Output the (x, y) coordinate of the center of the cell containing the given text.  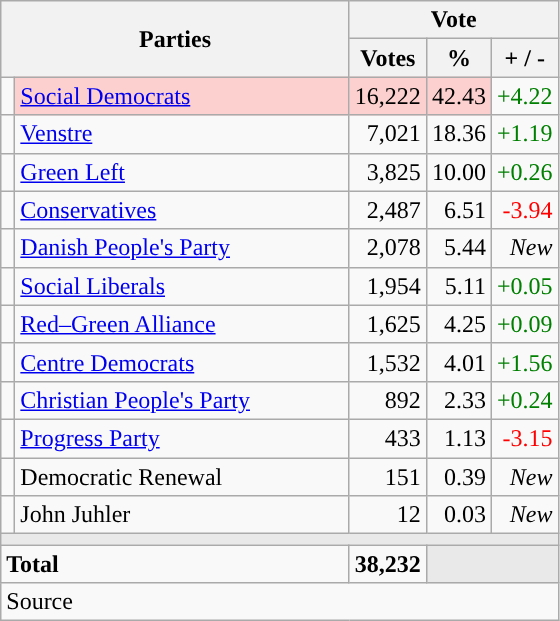
-3.15 (524, 438)
+0.05 (524, 286)
3,825 (388, 172)
John Juhler (182, 515)
10.00 (458, 172)
7,021 (388, 134)
Social Democrats (182, 96)
Source (280, 602)
Vote (454, 20)
42.43 (458, 96)
Votes (388, 58)
Progress Party (182, 438)
Social Liberals (182, 286)
5.11 (458, 286)
Democratic Renewal (182, 477)
16,222 (388, 96)
Green Left (182, 172)
0.03 (458, 515)
892 (388, 400)
2,487 (388, 210)
2,078 (388, 248)
Parties (176, 39)
2.33 (458, 400)
4.01 (458, 362)
1,625 (388, 324)
1,954 (388, 286)
5.44 (458, 248)
12 (388, 515)
+1.19 (524, 134)
+1.56 (524, 362)
Danish People's Party (182, 248)
+ / - (524, 58)
+4.22 (524, 96)
Conservatives (182, 210)
433 (388, 438)
1,532 (388, 362)
1.13 (458, 438)
+0.26 (524, 172)
Red–Green Alliance (182, 324)
Christian People's Party (182, 400)
Centre Democrats (182, 362)
Venstre (182, 134)
% (458, 58)
6.51 (458, 210)
-3.94 (524, 210)
18.36 (458, 134)
151 (388, 477)
Total (176, 564)
+0.24 (524, 400)
38,232 (388, 564)
0.39 (458, 477)
4.25 (458, 324)
+0.09 (524, 324)
